For the text-containing cell, return its midpoint in [X, Y] coordinate format. 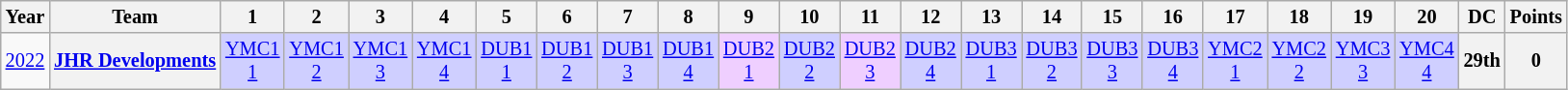
17 [1235, 16]
12 [930, 16]
DUB33 [1111, 61]
JHR Developments [135, 61]
Team [135, 16]
14 [1052, 16]
YMC13 [380, 61]
DUB12 [566, 61]
DUB34 [1173, 61]
18 [1299, 16]
YMC44 [1426, 61]
10 [809, 16]
YMC33 [1363, 61]
0 [1536, 61]
DUB23 [871, 61]
29th [1482, 61]
7 [628, 16]
19 [1363, 16]
DC [1482, 16]
DUB11 [507, 61]
20 [1426, 16]
DUB24 [930, 61]
16 [1173, 16]
DUB22 [809, 61]
YMC22 [1299, 61]
8 [688, 16]
DUB32 [1052, 61]
YMC14 [444, 61]
DUB14 [688, 61]
3 [380, 16]
Year [25, 16]
13 [992, 16]
DUB13 [628, 61]
6 [566, 16]
DUB31 [992, 61]
15 [1111, 16]
YMC11 [252, 61]
DUB21 [749, 61]
YMC12 [316, 61]
Points [1536, 16]
YMC21 [1235, 61]
4 [444, 16]
1 [252, 16]
2 [316, 16]
11 [871, 16]
9 [749, 16]
5 [507, 16]
2022 [25, 61]
